Determine the [x, y] coordinate at the center of the cell enclosing the given text.  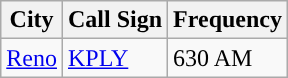
KPLY [114, 58]
Frequency [228, 20]
Reno [32, 58]
630 AM [228, 58]
Call Sign [114, 20]
City [32, 20]
